Capture the cell that displays the provided text and extract its [X, Y] central coordinate. 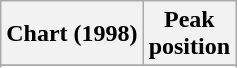
Chart (1998) [72, 34]
Peakposition [189, 34]
